Provide the [X, Y] coordinate of the cell's center where the given text is located.  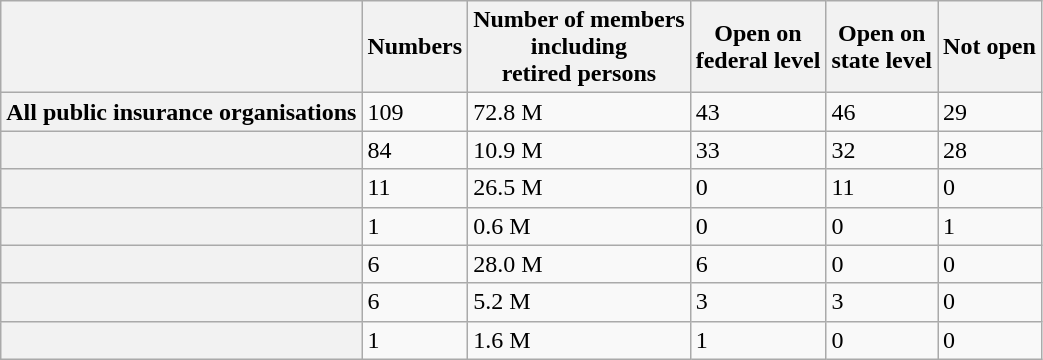
10.9 M [580, 150]
28 [990, 150]
33 [758, 150]
Open on state level [882, 47]
29 [990, 112]
5.2 M [580, 302]
1.6 M [580, 340]
72.8 M [580, 112]
109 [415, 112]
Open on federal level [758, 47]
43 [758, 112]
84 [415, 150]
All public insurance organisations [182, 112]
Not open [990, 47]
Number of members including retired persons [580, 47]
28.0 M [580, 264]
26.5 M [580, 188]
Numbers [415, 47]
46 [882, 112]
32 [882, 150]
0.6 M [580, 226]
